Search for the cell housing the specified text and yield its [x, y] center coordinate. 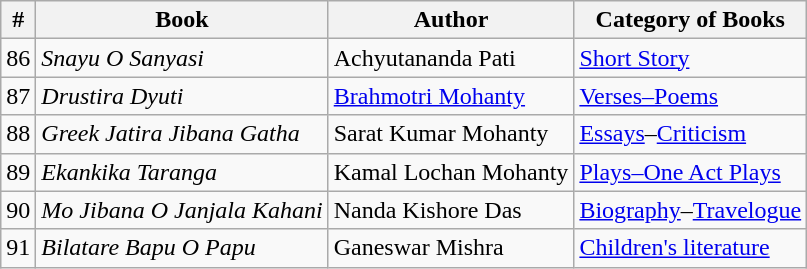
Book [182, 20]
Biography–Travelogue [690, 210]
Short Story [690, 58]
Nanda Kishore Das [451, 210]
Kamal Lochan Mohanty [451, 172]
Ekankika Taranga [182, 172]
Children's literature [690, 248]
Category of Books [690, 20]
Author [451, 20]
Drustira Dyuti [182, 96]
86 [18, 58]
91 [18, 248]
Sarat Kumar Mohanty [451, 134]
Verses–Poems [690, 96]
Greek Jatira Jibana Gatha [182, 134]
Achyutananda Pati [451, 58]
89 [18, 172]
# [18, 20]
Mo Jibana O Janjala Kahani [182, 210]
87 [18, 96]
Snayu O Sanyasi [182, 58]
88 [18, 134]
90 [18, 210]
Brahmotri Mohanty [451, 96]
Bilatare Bapu O Papu [182, 248]
Ganeswar Mishra [451, 248]
Plays–One Act Plays [690, 172]
Essays–Criticism [690, 134]
